Capture the cell that displays the provided text and extract its (x, y) central coordinate. 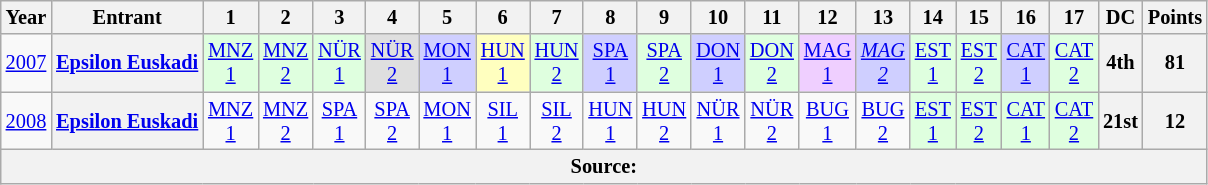
DC (1120, 17)
2008 (26, 121)
7 (557, 17)
16 (1026, 17)
BUG1 (828, 121)
Entrant (127, 17)
DON2 (772, 63)
1 (230, 17)
9 (664, 17)
MAG1 (828, 63)
14 (933, 17)
6 (503, 17)
17 (1074, 17)
8 (610, 17)
Year (26, 17)
5 (446, 17)
SIL1 (503, 121)
11 (772, 17)
SIL2 (557, 121)
21st (1120, 121)
4th (1120, 63)
4 (392, 17)
10 (718, 17)
2 (286, 17)
3 (340, 17)
15 (979, 17)
81 (1175, 63)
MAG2 (883, 63)
BUG2 (883, 121)
Points (1175, 17)
DON1 (718, 63)
13 (883, 17)
Source: (604, 166)
2007 (26, 63)
